Capture the cell that displays the provided text and extract its (X, Y) central coordinate. 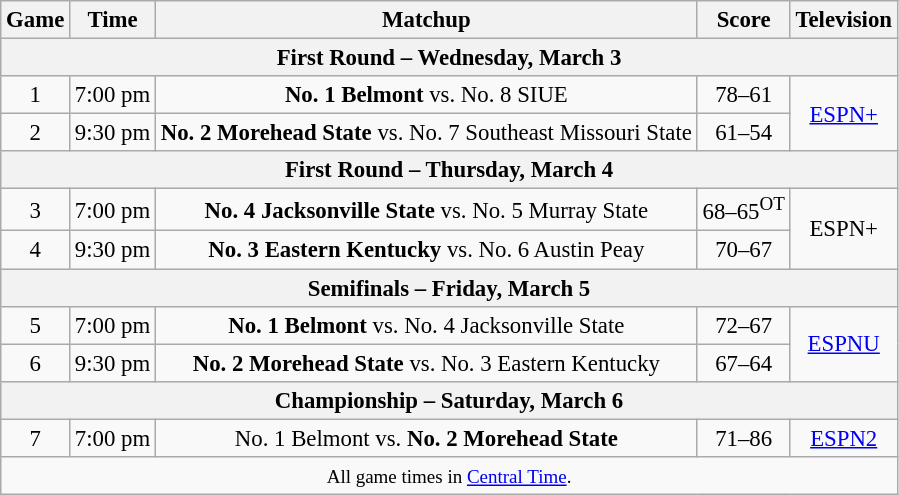
4 (36, 250)
No. 2 Morehead State vs. No. 3 Eastern Kentucky (426, 363)
No. 4 Jacksonville State vs. No. 5 Murray State (426, 210)
No. 1 Belmont vs. No. 4 Jacksonville State (426, 325)
Semifinals – Friday, March 5 (450, 288)
Time (113, 20)
No. 1 Belmont vs. No. 2 Morehead State (426, 438)
First Round – Wednesday, March 3 (450, 58)
7 (36, 438)
ESPN2 (844, 438)
No. 1 Belmont vs. No. 8 SIUE (426, 95)
6 (36, 363)
1 (36, 95)
Score (744, 20)
Matchup (426, 20)
71–86 (744, 438)
3 (36, 210)
72–67 (744, 325)
70–67 (744, 250)
ESPNU (844, 344)
5 (36, 325)
61–54 (744, 133)
No. 2 Morehead State vs. No. 7 Southeast Missouri State (426, 133)
67–64 (744, 363)
First Round – Thursday, March 4 (450, 170)
Television (844, 20)
Championship – Saturday, March 6 (450, 400)
2 (36, 133)
78–61 (744, 95)
68–65OT (744, 210)
All game times in Central Time. (450, 476)
No. 3 Eastern Kentucky vs. No. 6 Austin Peay (426, 250)
Game (36, 20)
